Detect which cell encompasses the target text, then output its [X, Y] center coordinate. 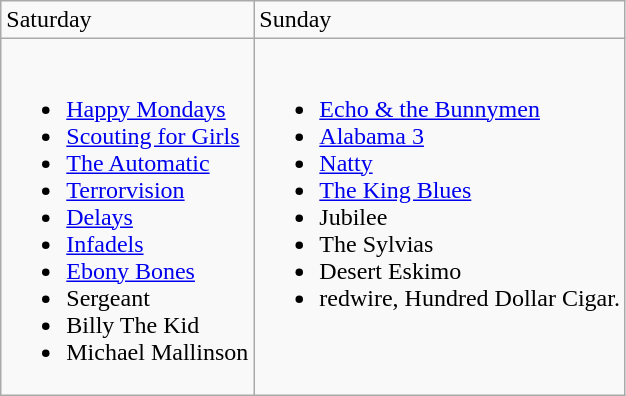
Echo & the BunnymenAlabama 3NattyThe King BluesJubileeThe SylviasDesert Eskimoredwire, Hundred Dollar Cigar. [440, 217]
Saturday [128, 20]
Happy MondaysScouting for GirlsThe AutomaticTerrorvisionDelaysInfadelsEbony BonesSergeantBilly The KidMichael Mallinson [128, 217]
Sunday [440, 20]
